Scan for the cell matching the given text and deliver its (X, Y) coordinate at center. 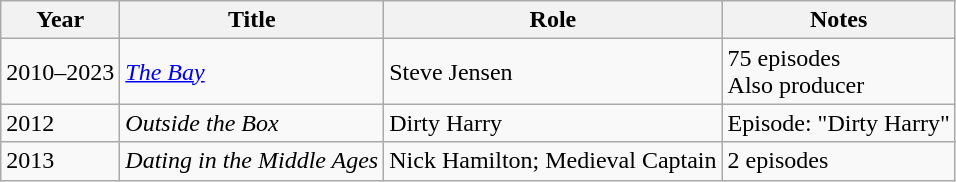
2012 (60, 123)
75 episodesAlso producer (838, 72)
Title (252, 20)
Year (60, 20)
Outside the Box (252, 123)
Nick Hamilton; Medieval Captain (553, 161)
The Bay (252, 72)
Dating in the Middle Ages (252, 161)
Role (553, 20)
Steve Jensen (553, 72)
Dirty Harry (553, 123)
Episode: "Dirty Harry" (838, 123)
2010–2023 (60, 72)
2 episodes (838, 161)
2013 (60, 161)
Notes (838, 20)
